From the cell containing the given text, extract its center point as (X, Y) coordinate. 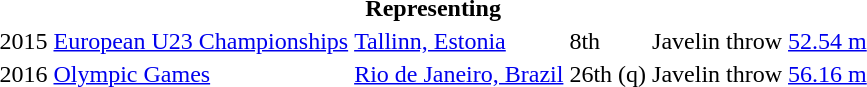
European U23 Championships (201, 41)
8th (608, 41)
Javelin throw (718, 41)
Tallinn, Estonia (459, 41)
